Find where the given text appears and provide that cell's center as (x, y) coordinate. 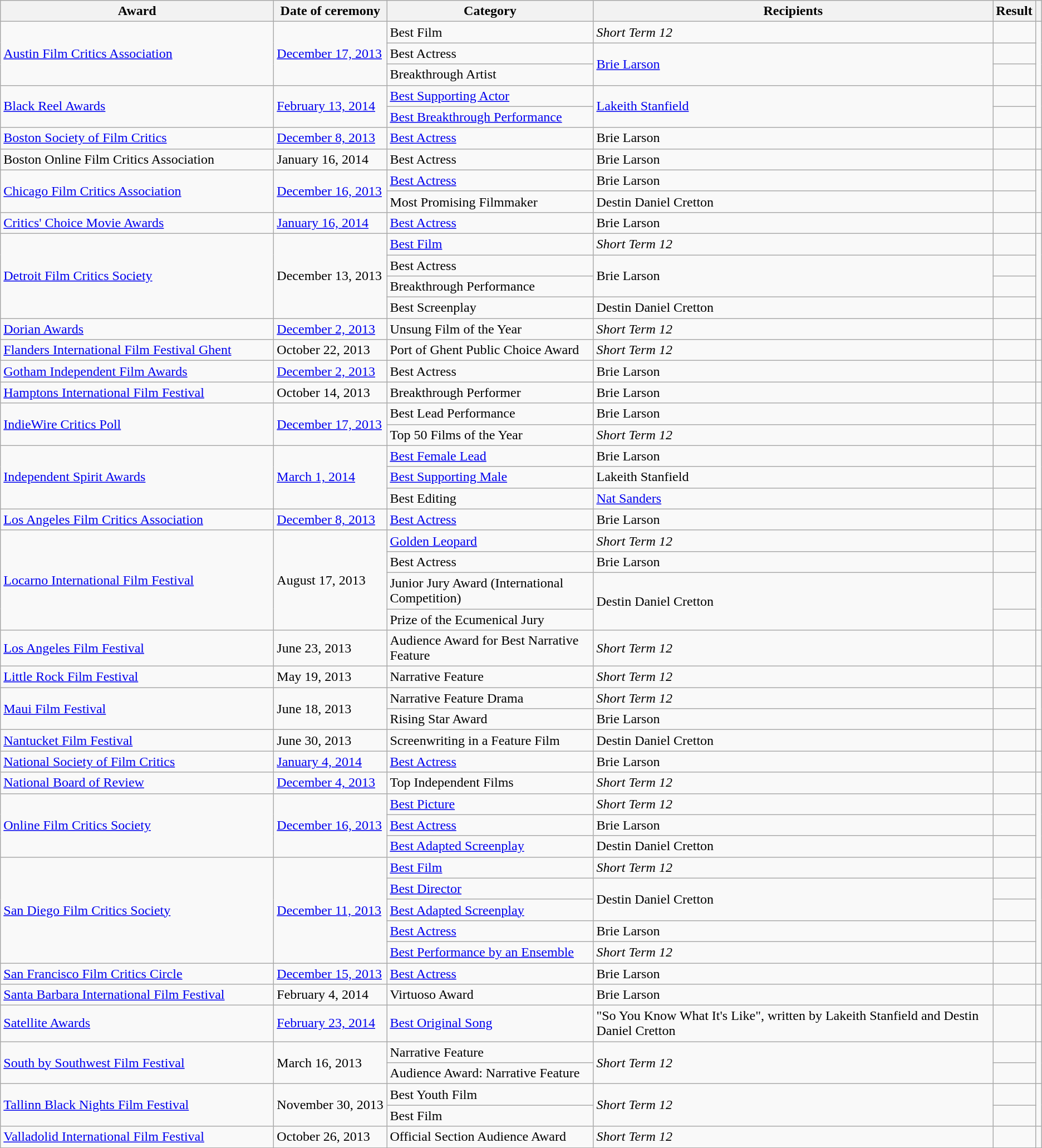
December 15, 2013 (331, 974)
Little Rock Film Festival (137, 677)
Top 50 Films of the Year (490, 435)
Breakthrough Artist (490, 75)
Best Picture (490, 804)
Best Youth Film (490, 1095)
May 19, 2013 (331, 677)
October 26, 2013 (331, 1137)
San Diego Film Critics Society (137, 910)
Narrative Feature Drama (490, 698)
August 17, 2013 (331, 580)
Virtuoso Award (490, 995)
Best Performance by an Ensemble (490, 952)
December 4, 2013 (331, 783)
Maui Film Festival (137, 709)
Black Reel Awards (137, 106)
Best Supporting Actor (490, 96)
Best Lead Performance (490, 414)
Online Film Critics Society (137, 825)
December 13, 2013 (331, 276)
June 23, 2013 (331, 648)
Official Section Audience Award (490, 1137)
March 16, 2013 (331, 1063)
Best Original Song (490, 1023)
Austin Film Critics Association (137, 53)
South by Southwest Film Festival (137, 1063)
November 30, 2013 (331, 1105)
"So You Know What It's Like", written by Lakeith Stanfield and Destin Daniel Cretton (793, 1023)
Los Angeles Film Critics Association (137, 519)
Unsung Film of the Year (490, 329)
Flanders International Film Festival Ghent (137, 350)
Best Supporting Male (490, 477)
Audience Award for Best Narrative Feature (490, 648)
Prize of the Ecumenical Jury (490, 620)
Independent Spirit Awards (137, 477)
June 18, 2013 (331, 709)
Best Breakthrough Performance (490, 117)
Category (490, 11)
June 30, 2013 (331, 740)
Chicago Film Critics Association (137, 191)
National Board of Review (137, 783)
Boston Online Film Critics Association (137, 159)
Satellite Awards (137, 1023)
Los Angeles Film Festival (137, 648)
March 1, 2014 (331, 477)
Most Promising Filmmaker (490, 202)
Best Female Lead (490, 456)
February 13, 2014 (331, 106)
October 22, 2013 (331, 350)
Valladolid International Film Festival (137, 1137)
Best Editing (490, 498)
Port of Ghent Public Choice Award (490, 350)
Date of ceremony (331, 11)
Locarno International Film Festival (137, 580)
Nat Sanders (793, 498)
Gotham Independent Film Awards (137, 371)
Award (137, 11)
December 11, 2013 (331, 910)
Screenwriting in a Feature Film (490, 740)
Audience Award: Narrative Feature (490, 1073)
October 14, 2013 (331, 393)
February 4, 2014 (331, 995)
Rising Star Award (490, 719)
Critics' Choice Movie Awards (137, 223)
Nantucket Film Festival (137, 740)
Hamptons International Film Festival (137, 393)
January 4, 2014 (331, 762)
Detroit Film Critics Society (137, 276)
Result (1014, 11)
Tallinn Black Nights Film Festival (137, 1105)
Boston Society of Film Critics (137, 138)
Dorian Awards (137, 329)
National Society of Film Critics (137, 762)
Recipients (793, 11)
Best Director (490, 889)
February 23, 2014 (331, 1023)
Breakthrough Performance (490, 287)
Top Independent Films (490, 783)
Golden Leopard (490, 541)
Junior Jury Award (International Competition) (490, 590)
IndieWire Critics Poll (137, 424)
Breakthrough Performer (490, 393)
Best Screenplay (490, 308)
San Francisco Film Critics Circle (137, 974)
Santa Barbara International Film Festival (137, 995)
